For the text-containing cell, return its midpoint in (X, Y) coordinate format. 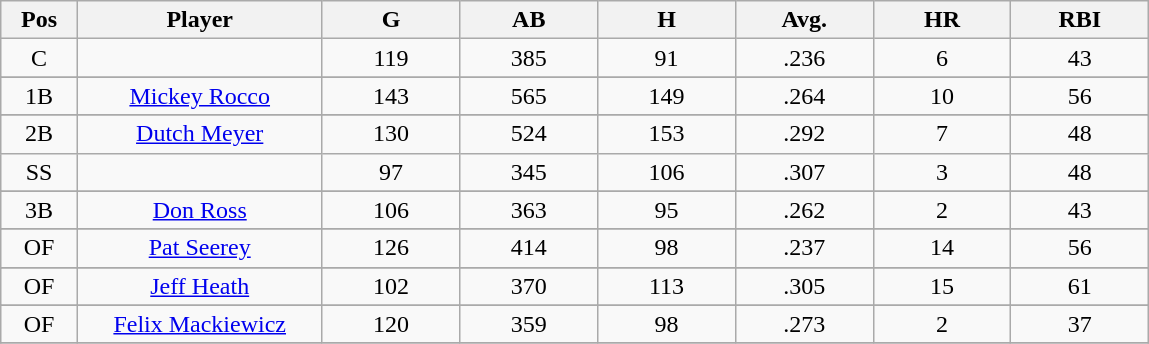
10 (942, 96)
97 (391, 172)
.307 (804, 172)
14 (942, 248)
.237 (804, 248)
1B (40, 96)
6 (942, 58)
Pat Seerey (200, 248)
SS (40, 172)
113 (667, 286)
.305 (804, 286)
3 (942, 172)
Dutch Meyer (200, 134)
Jeff Heath (200, 286)
565 (529, 96)
Pos (40, 20)
.262 (804, 210)
120 (391, 324)
.292 (804, 134)
95 (667, 210)
Don Ross (200, 210)
143 (391, 96)
370 (529, 286)
AB (529, 20)
15 (942, 286)
37 (1080, 324)
C (40, 58)
126 (391, 248)
524 (529, 134)
61 (1080, 286)
363 (529, 210)
91 (667, 58)
Avg. (804, 20)
385 (529, 58)
102 (391, 286)
345 (529, 172)
7 (942, 134)
2B (40, 134)
Mickey Rocco (200, 96)
149 (667, 96)
H (667, 20)
RBI (1080, 20)
Player (200, 20)
359 (529, 324)
.264 (804, 96)
Felix Mackiewicz (200, 324)
119 (391, 58)
.236 (804, 58)
G (391, 20)
3B (40, 210)
130 (391, 134)
.273 (804, 324)
HR (942, 20)
153 (667, 134)
414 (529, 248)
